Provide the (X, Y) coordinate of the cell's center where the given text is located.  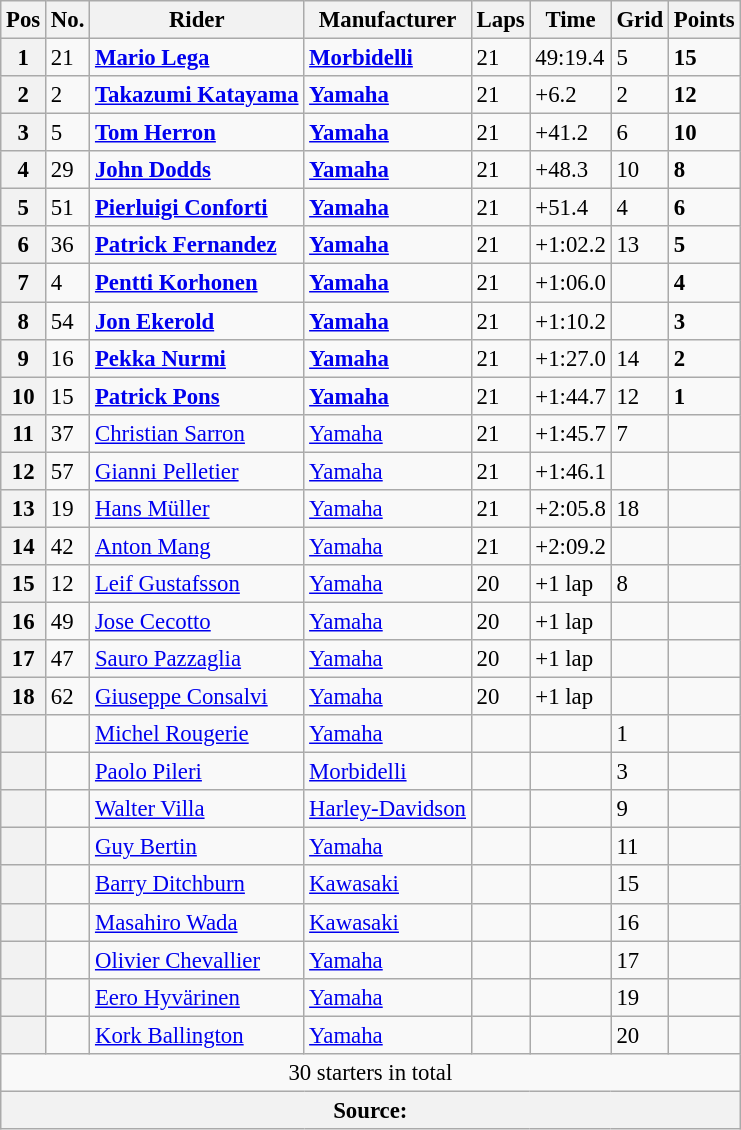
Guy Bertin (197, 847)
Christian Sarron (197, 433)
+41.2 (570, 133)
Pierluigi Conforti (197, 208)
+1:44.7 (570, 396)
Giuseppe Consalvi (197, 697)
Pekka Nurmi (197, 358)
+51.4 (570, 208)
+1:45.7 (570, 433)
Grid (640, 20)
Source: (370, 1110)
John Dodds (197, 170)
+1:02.2 (570, 245)
49:19.4 (570, 58)
+1:06.0 (570, 283)
Sauro Pazzaglia (197, 659)
Paolo Pileri (197, 772)
Jon Ekerold (197, 321)
+1:27.0 (570, 358)
Anton Mang (197, 546)
+2:05.8 (570, 509)
Patrick Pons (197, 396)
Michel Rougerie (197, 734)
Kork Ballington (197, 1035)
30 starters in total (370, 1073)
Harley-Davidson (388, 809)
Masahiro Wada (197, 922)
62 (68, 697)
29 (68, 170)
47 (68, 659)
Olivier Chevallier (197, 960)
Tom Herron (197, 133)
+1:46.1 (570, 471)
Mario Lega (197, 58)
Manufacturer (388, 20)
Rider (197, 20)
Eero Hyvärinen (197, 997)
Walter Villa (197, 809)
Barry Ditchburn (197, 885)
57 (68, 471)
Pos (24, 20)
51 (68, 208)
49 (68, 621)
Pentti Korhonen (197, 283)
Hans Müller (197, 509)
Points (704, 20)
54 (68, 321)
+6.2 (570, 95)
Laps (500, 20)
Gianni Pelletier (197, 471)
+48.3 (570, 170)
Leif Gustafsson (197, 584)
42 (68, 546)
37 (68, 433)
+2:09.2 (570, 546)
Patrick Fernandez (197, 245)
No. (68, 20)
36 (68, 245)
Jose Cecotto (197, 621)
+1:10.2 (570, 321)
Takazumi Katayama (197, 95)
Time (570, 20)
